Identify which cell holds the provided text, then report its [x, y] central coordinate. 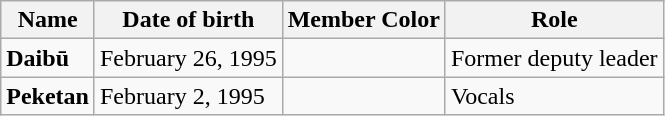
Daibū [48, 58]
Date of birth [188, 20]
Vocals [554, 96]
February 2, 1995 [188, 96]
February 26, 1995 [188, 58]
Member Color [364, 20]
Peketan [48, 96]
Former deputy leader [554, 58]
Role [554, 20]
Name [48, 20]
